For the text-containing cell, return its midpoint in [X, Y] coordinate format. 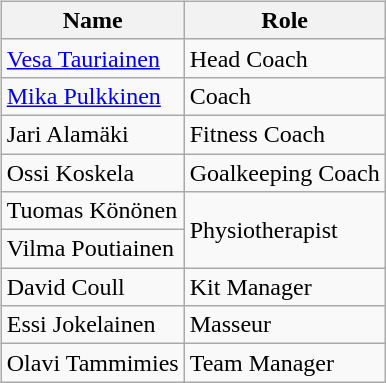
Vilma Poutiainen [92, 249]
Ossi Koskela [92, 173]
Masseur [284, 325]
Team Manager [284, 363]
Fitness Coach [284, 134]
Olavi Tammimies [92, 363]
Tuomas Könönen [92, 211]
Name [92, 20]
Kit Manager [284, 287]
David Coull [92, 287]
Head Coach [284, 58]
Mika Pulkkinen [92, 96]
Vesa Tauriainen [92, 58]
Essi Jokelainen [92, 325]
Role [284, 20]
Jari Alamäki [92, 134]
Coach [284, 96]
Physiotherapist [284, 230]
Goalkeeping Coach [284, 173]
